Return the (X, Y) coordinate for the center point of the cell that contains the specified text.  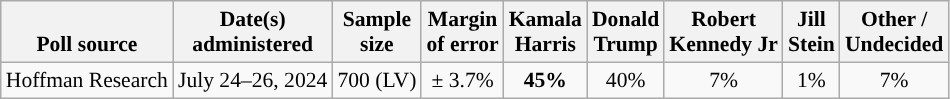
Marginof error (462, 32)
Samplesize (376, 32)
Hoffman Research (87, 80)
RobertKennedy Jr (724, 32)
Date(s)administered (252, 32)
45% (546, 80)
Other /Undecided (894, 32)
DonaldTrump (626, 32)
700 (LV) (376, 80)
1% (812, 80)
KamalaHarris (546, 32)
July 24–26, 2024 (252, 80)
Poll source (87, 32)
JillStein (812, 32)
40% (626, 80)
± 3.7% (462, 80)
